Identify which cell holds the provided text, then report its [X, Y] central coordinate. 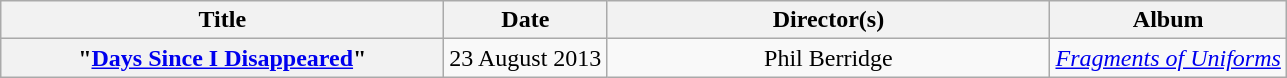
Director(s) [828, 20]
Title [222, 20]
23 August 2013 [526, 58]
Phil Berridge [828, 58]
"Days Since I Disappeared" [222, 58]
Album [1168, 20]
Fragments of Uniforms [1168, 58]
Date [526, 20]
